Find where the given text appears and provide that cell's center as [X, Y] coordinate. 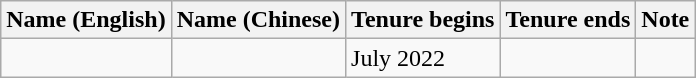
Name (Chinese) [258, 20]
July 2022 [423, 58]
Tenure ends [568, 20]
Name (English) [86, 20]
Note [666, 20]
Tenure begins [423, 20]
